Identify which cell holds the provided text, then report its [x, y] central coordinate. 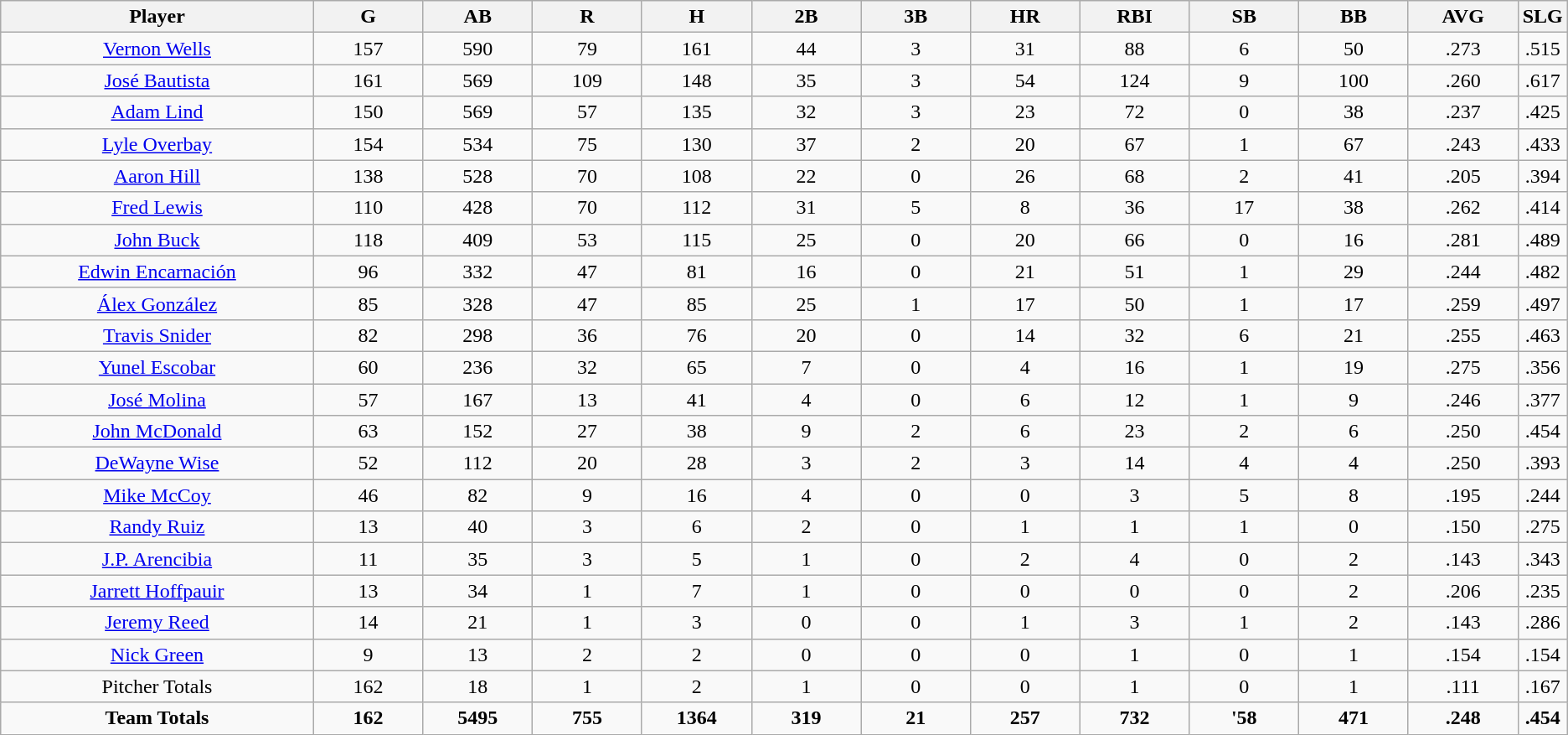
68 [1134, 176]
236 [477, 367]
H [697, 17]
88 [1134, 49]
428 [477, 208]
65 [697, 367]
110 [369, 208]
Player [157, 17]
.414 [1543, 208]
328 [477, 303]
18 [477, 686]
.195 [1462, 495]
81 [697, 272]
.259 [1462, 303]
528 [477, 176]
.343 [1543, 559]
63 [369, 432]
46 [369, 495]
148 [697, 80]
157 [369, 49]
Lyle Overbay [157, 144]
28 [697, 463]
167 [477, 400]
.489 [1543, 240]
.235 [1543, 591]
John Buck [157, 240]
152 [477, 432]
Randy Ruiz [157, 527]
75 [588, 144]
Aaron Hill [157, 176]
.237 [1462, 112]
60 [369, 367]
108 [697, 176]
.433 [1543, 144]
.243 [1462, 144]
Álex González [157, 303]
HR [1025, 17]
11 [369, 559]
Jeremy Reed [157, 623]
SLG [1543, 17]
Vernon Wells [157, 49]
AVG [1462, 17]
154 [369, 144]
.617 [1543, 80]
409 [477, 240]
53 [588, 240]
.262 [1462, 208]
John McDonald [157, 432]
.246 [1462, 400]
755 [588, 718]
Edwin Encarnación [157, 272]
471 [1354, 718]
DeWayne Wise [157, 463]
40 [477, 527]
115 [697, 240]
.393 [1543, 463]
27 [588, 432]
29 [1354, 272]
.111 [1462, 686]
Pitcher Totals [157, 686]
2B [806, 17]
37 [806, 144]
R [588, 17]
.150 [1462, 527]
76 [697, 335]
3B [916, 17]
.255 [1462, 335]
Adam Lind [157, 112]
RBI [1134, 17]
66 [1134, 240]
.273 [1462, 49]
Yunel Escobar [157, 367]
.394 [1543, 176]
.482 [1543, 272]
.515 [1543, 49]
732 [1134, 718]
Team Totals [157, 718]
5495 [477, 718]
G [369, 17]
Travis Snider [157, 335]
J.P. Arencibia [157, 559]
79 [588, 49]
100 [1354, 80]
Mike McCoy [157, 495]
.167 [1543, 686]
52 [369, 463]
.206 [1462, 591]
Nick Green [157, 655]
34 [477, 591]
Fred Lewis [157, 208]
.281 [1462, 240]
1364 [697, 718]
332 [477, 272]
72 [1134, 112]
SB [1245, 17]
.377 [1543, 400]
257 [1025, 718]
22 [806, 176]
19 [1354, 367]
12 [1134, 400]
.248 [1462, 718]
138 [369, 176]
.286 [1543, 623]
.425 [1543, 112]
Jarrett Hoffpauir [157, 591]
BB [1354, 17]
135 [697, 112]
96 [369, 272]
'58 [1245, 718]
130 [697, 144]
124 [1134, 80]
298 [477, 335]
109 [588, 80]
26 [1025, 176]
.463 [1543, 335]
590 [477, 49]
José Molina [157, 400]
54 [1025, 80]
44 [806, 49]
José Bautista [157, 80]
118 [369, 240]
.497 [1543, 303]
.356 [1543, 367]
319 [806, 718]
150 [369, 112]
AB [477, 17]
51 [1134, 272]
534 [477, 144]
.260 [1462, 80]
.205 [1462, 176]
